From the cell containing the given text, extract its center point as (x, y) coordinate. 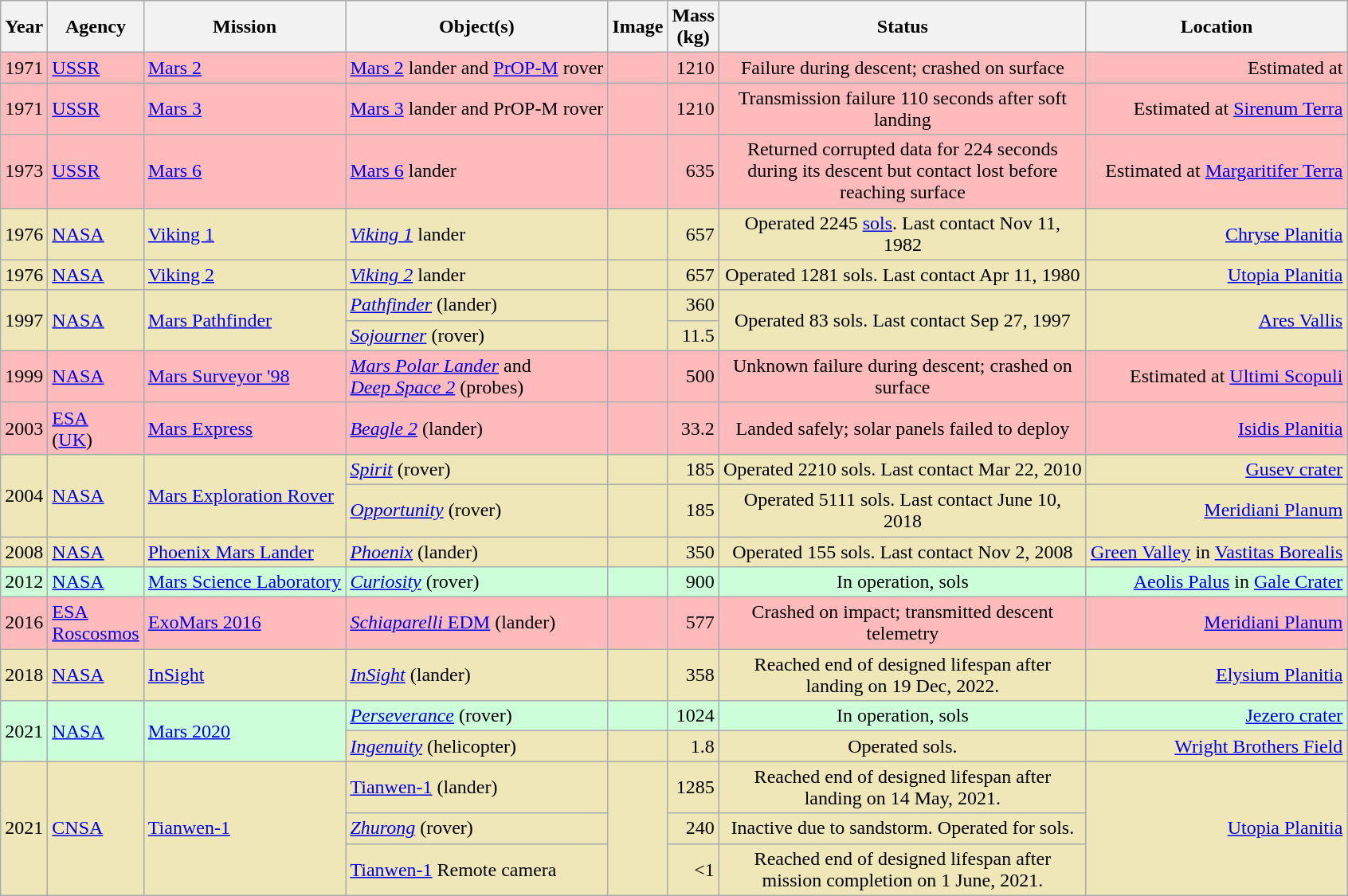
Mars Express (245, 428)
Viking 2 (245, 275)
Spirit (rover) (476, 469)
Tianwen-1 Remote camera (476, 870)
577 (693, 623)
1997 (24, 320)
Failure during descent; crashed on surface (902, 68)
Reached end of designed lifespan after landing on 14 May, 2021. (902, 787)
Location (1216, 27)
Sojourner (rover) (476, 335)
Isidis Planitia (1216, 428)
Mission (245, 27)
Agency (96, 27)
Operated 155 sols. Last contact Nov 2, 2008 (902, 552)
Crashed on impact; transmitted descent telemetry (902, 623)
Ingenuity (helicopter) (476, 746)
InSight (245, 675)
Opportunity (rover) (476, 510)
Viking 2 lander (476, 275)
Beagle 2 (lander) (476, 428)
Jezero crater (1216, 716)
Mars Science Laboratory (245, 582)
ESA(UK) (96, 428)
Phoenix (lander) (476, 552)
1973 (24, 171)
Operated 83 sols. Last contact Sep 27, 1997 (902, 320)
Estimated at (1216, 68)
2008 (24, 552)
Mars Surveyor '98 (245, 376)
Elysium Planitia (1216, 675)
Wright Brothers Field (1216, 746)
Tianwen-1 (lander) (476, 787)
CNSA (96, 828)
Operated 2210 sols. Last contact Mar 22, 2010 (902, 469)
Year (24, 27)
1999 (24, 376)
Mars Exploration Rover (245, 495)
Operated sols. (902, 746)
500 (693, 376)
Mars Pathfinder (245, 320)
Reached end of designed lifespan after landing on 19 Dec, 2022. (902, 675)
InSight (lander) (476, 675)
Pathfinder (lander) (476, 305)
358 (693, 675)
33.2 (693, 428)
Zhurong (rover) (476, 828)
Ares Vallis (1216, 320)
Mars 6 (245, 171)
Viking 1 (245, 234)
1.8 (693, 746)
Reached end of designed lifespan after mission completion on 1 June, 2021. (902, 870)
Operated 5111 sols. Last contact June 10, 2018 (902, 510)
Landed safely; solar panels failed to deploy (902, 428)
Inactive due to sandstorm. Operated for sols. (902, 828)
2016 (24, 623)
Phoenix Mars Lander (245, 552)
ExoMars 2016 (245, 623)
<1 (693, 870)
Viking 1 lander (476, 234)
11.5 (693, 335)
2018 (24, 675)
2003 (24, 428)
Mars Polar Lander andDeep Space 2 (probes) (476, 376)
Mass(kg) (693, 27)
Mars 2 (245, 68)
Perseverance (rover) (476, 716)
Chryse Planitia (1216, 234)
900 (693, 582)
1024 (693, 716)
ESARoscosmos (96, 623)
Curiosity (rover) (476, 582)
Mars 3 lander and PrOP-M rover (476, 108)
240 (693, 828)
Image (637, 27)
Mars 2 lander and PrOP-M rover (476, 68)
Status (902, 27)
Estimated at Sirenum Terra (1216, 108)
Mars 3 (245, 108)
Estimated at Margaritifer Terra (1216, 171)
350 (693, 552)
Unknown failure during descent; crashed on surface (902, 376)
2012 (24, 582)
Mars 6 lander (476, 171)
1285 (693, 787)
635 (693, 171)
Mars 2020 (245, 731)
2004 (24, 495)
Operated 1281 sols. Last contact Apr 11, 1980 (902, 275)
Returned corrupted data for 224 seconds during its descent but contact lost before reaching surface (902, 171)
Object(s) (476, 27)
Gusev crater (1216, 469)
Green Valley in Vastitas Borealis (1216, 552)
Schiaparelli EDM (lander) (476, 623)
360 (693, 305)
Tianwen-1 (245, 828)
Aeolis Palus in Gale Crater (1216, 582)
Transmission failure 110 seconds after soft landing (902, 108)
Estimated at Ultimi Scopuli (1216, 376)
Operated 2245 sols. Last contact Nov 11, 1982 (902, 234)
